Identify which cell holds the provided text, then report its [X, Y] central coordinate. 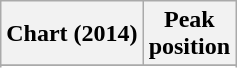
Peakposition [189, 34]
Chart (2014) [72, 34]
